From the cell containing the given text, extract its center point as (x, y) coordinate. 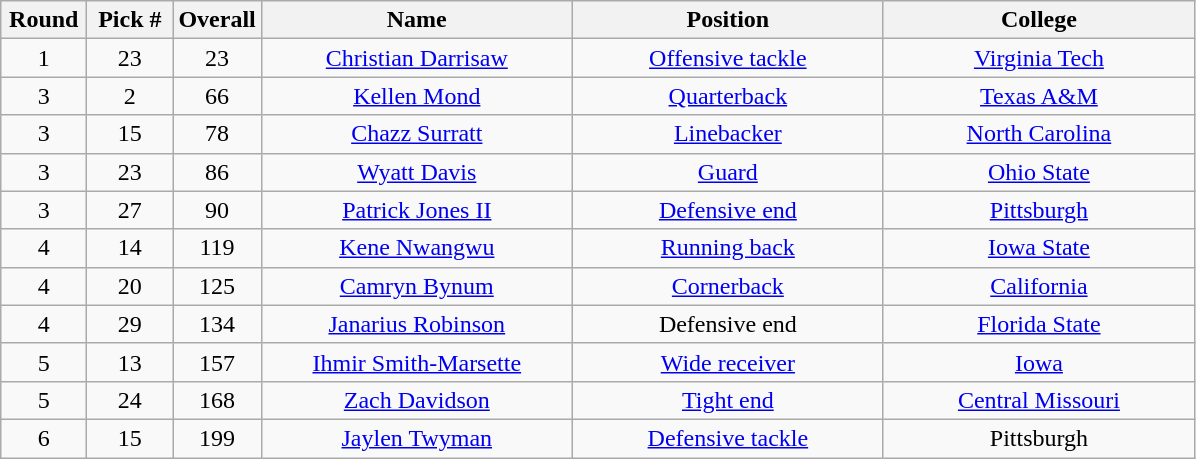
Kene Nwangwu (416, 248)
Christian Darrisaw (416, 58)
27 (130, 210)
Virginia Tech (1038, 58)
20 (130, 286)
119 (217, 248)
Iowa State (1038, 248)
125 (217, 286)
13 (130, 362)
Camryn Bynum (416, 286)
6 (44, 438)
134 (217, 324)
Patrick Jones II (416, 210)
Wide receiver (728, 362)
Central Missouri (1038, 400)
Linebacker (728, 134)
Janarius Robinson (416, 324)
Defensive tackle (728, 438)
2 (130, 96)
Pick # (130, 20)
Kellen Mond (416, 96)
Texas A&M (1038, 96)
Iowa (1038, 362)
Name (416, 20)
86 (217, 172)
Round (44, 20)
Position (728, 20)
14 (130, 248)
157 (217, 362)
Overall (217, 20)
Florida State (1038, 324)
90 (217, 210)
Quarterback (728, 96)
North Carolina (1038, 134)
College (1038, 20)
199 (217, 438)
29 (130, 324)
168 (217, 400)
66 (217, 96)
Jaylen Twyman (416, 438)
Tight end (728, 400)
Wyatt Davis (416, 172)
California (1038, 286)
1 (44, 58)
78 (217, 134)
Ihmir Smith-Marsette (416, 362)
Guard (728, 172)
Running back (728, 248)
Ohio State (1038, 172)
Cornerback (728, 286)
24 (130, 400)
Offensive tackle (728, 58)
Chazz Surratt (416, 134)
Zach Davidson (416, 400)
